Locate the cell with the specified text and output its [x, y] center coordinate. 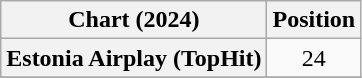
24 [314, 58]
Chart (2024) [134, 20]
Estonia Airplay (TopHit) [134, 58]
Position [314, 20]
